Return the (x, y) coordinate for the center point of the cell that contains the specified text.  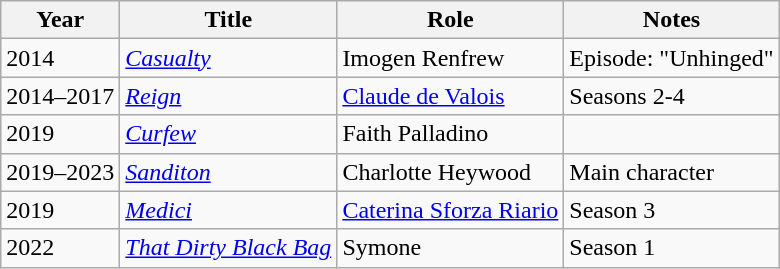
Casualty (228, 58)
Notes (672, 20)
Seasons 2-4 (672, 96)
Main character (672, 172)
Medici (228, 210)
Season 3 (672, 210)
2014–2017 (60, 96)
Symone (450, 248)
2014 (60, 58)
Title (228, 20)
Reign (228, 96)
Caterina Sforza Riario (450, 210)
Imogen Renfrew (450, 58)
2022 (60, 248)
Faith Palladino (450, 134)
That Dirty Black Bag (228, 248)
Charlotte Heywood (450, 172)
Season 1 (672, 248)
Curfew (228, 134)
Role (450, 20)
Year (60, 20)
Sanditon (228, 172)
2019–2023 (60, 172)
Episode: "Unhinged" (672, 58)
Claude de Valois (450, 96)
